For the text-containing cell, return its midpoint in (X, Y) coordinate format. 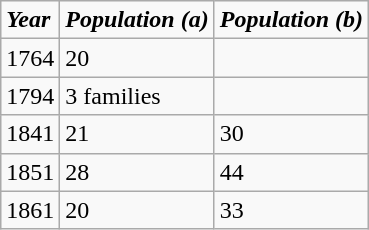
Population (b) (291, 20)
1764 (30, 58)
33 (291, 210)
Year (30, 20)
3 families (137, 96)
1841 (30, 134)
30 (291, 134)
1794 (30, 96)
1851 (30, 172)
1861 (30, 210)
Population (a) (137, 20)
28 (137, 172)
21 (137, 134)
44 (291, 172)
